Return (X, Y) of the center of cell containing provided text 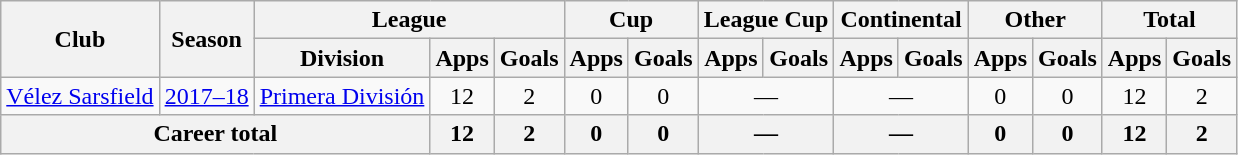
Season (206, 39)
Primera División (342, 96)
Continental (901, 20)
Other (1035, 20)
Total (1169, 20)
2017–18 (206, 96)
Vélez Sarsfield (80, 96)
League (409, 20)
Club (80, 39)
Division (342, 58)
League Cup (766, 20)
Career total (216, 134)
Cup (631, 20)
